Provide the (X, Y) coordinate of the cell's center where the given text is located.  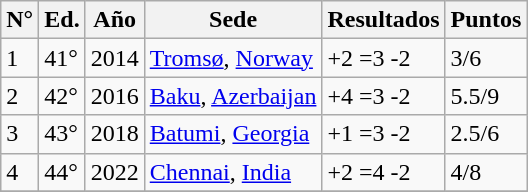
5.5/9 (486, 96)
43° (62, 134)
N° (20, 20)
41° (62, 58)
2018 (114, 134)
Chennai, India (233, 172)
Baku, Azerbaijan (233, 96)
1 (20, 58)
3/6 (486, 58)
Resultados (384, 20)
Año (114, 20)
2 (20, 96)
+1 =3 -2 (384, 134)
+2 =4 -2 (384, 172)
42° (62, 96)
3 (20, 134)
Sede (233, 20)
2.5/6 (486, 134)
2014 (114, 58)
Batumi, Georgia (233, 134)
+4 =3 -2 (384, 96)
4 (20, 172)
Tromsø, Norway (233, 58)
2016 (114, 96)
+2 =3 -2 (384, 58)
44° (62, 172)
4/8 (486, 172)
Puntos (486, 20)
2022 (114, 172)
Ed. (62, 20)
